Return the [x, y] coordinate for the center point of the cell that contains the specified text.  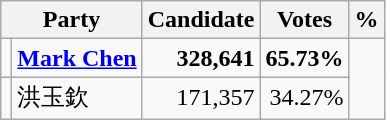
Candidate [201, 20]
Votes [304, 20]
Party [72, 20]
65.73% [304, 58]
171,357 [201, 98]
328,641 [201, 58]
34.27% [304, 98]
Mark Chen [77, 58]
洪玉欽 [77, 98]
% [366, 20]
